Extract the (X, Y) coordinate from the center of the cell holding the provided text.  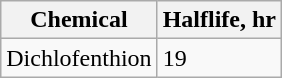
Chemical (79, 20)
Dichlofenthion (79, 58)
19 (219, 58)
Halflife, hr (219, 20)
